Find where the given text appears and provide that cell's center as [x, y] coordinate. 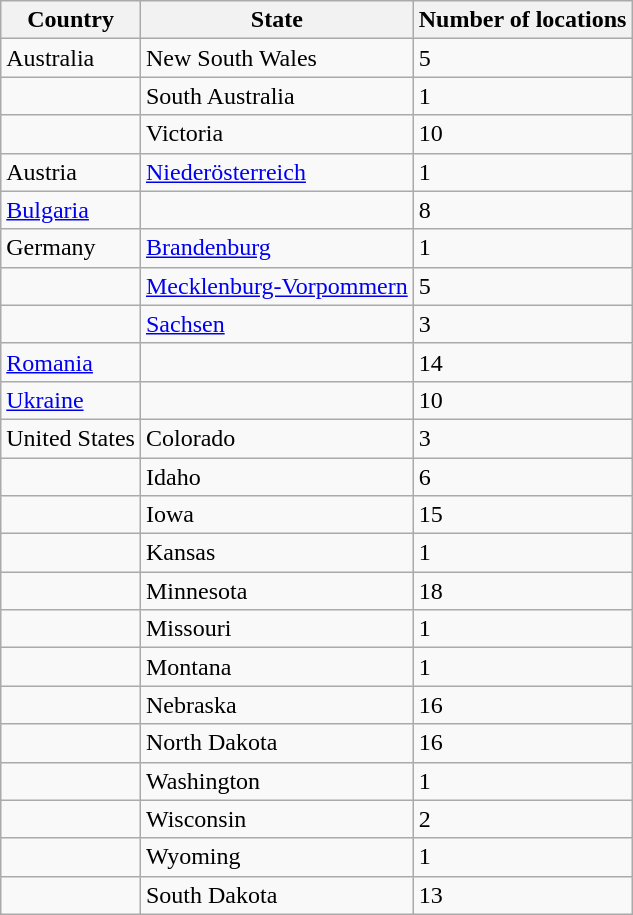
Brandenburg [276, 248]
Country [71, 20]
Iowa [276, 515]
Sachsen [276, 324]
Bulgaria [71, 210]
Washington [276, 781]
Montana [276, 667]
2 [522, 819]
Minnesota [276, 591]
Idaho [276, 477]
Nebraska [276, 705]
Mecklenburg-Vorpommern [276, 286]
15 [522, 515]
Romania [71, 362]
South Dakota [276, 895]
Number of locations [522, 20]
South Australia [276, 96]
State [276, 20]
Ukraine [71, 400]
Australia [71, 58]
Austria [71, 172]
13 [522, 895]
Missouri [276, 629]
Wyoming [276, 857]
Kansas [276, 553]
Germany [71, 248]
6 [522, 477]
Niederösterreich [276, 172]
United States [71, 438]
Colorado [276, 438]
18 [522, 591]
New South Wales [276, 58]
North Dakota [276, 743]
Victoria [276, 134]
Wisconsin [276, 819]
14 [522, 362]
8 [522, 210]
